Pinpoint the cell where the given text exists, returning its [X, Y] midpoint coordinate. 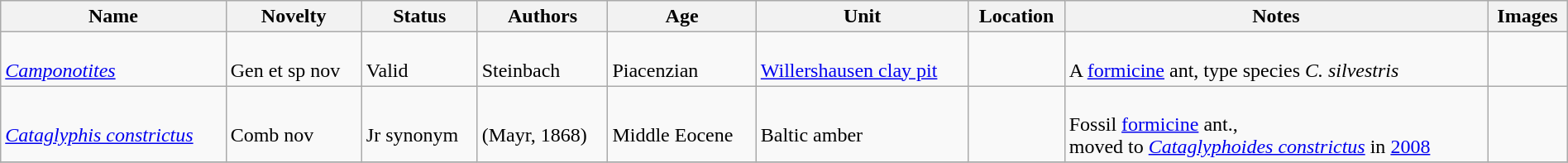
Camponotites [113, 60]
Comb nov [294, 124]
Images [1528, 17]
Valid [419, 60]
Authors [543, 17]
Jr synonym [419, 124]
Age [681, 17]
Baltic amber [862, 124]
Notes [1276, 17]
Status [419, 17]
(Mayr, 1868) [543, 124]
Name [113, 17]
Steinbach [543, 60]
Piacenzian [681, 60]
Fossil formicine ant., moved to Cataglyphoides constrictus in 2008 [1276, 124]
A formicine ant, type species C. silvestris [1276, 60]
Location [1016, 17]
Cataglyphis constrictus [113, 124]
Middle Eocene [681, 124]
Willershausen clay pit [862, 60]
Novelty [294, 17]
Unit [862, 17]
Gen et sp nov [294, 60]
